Return [X, Y] of the center of cell containing provided text 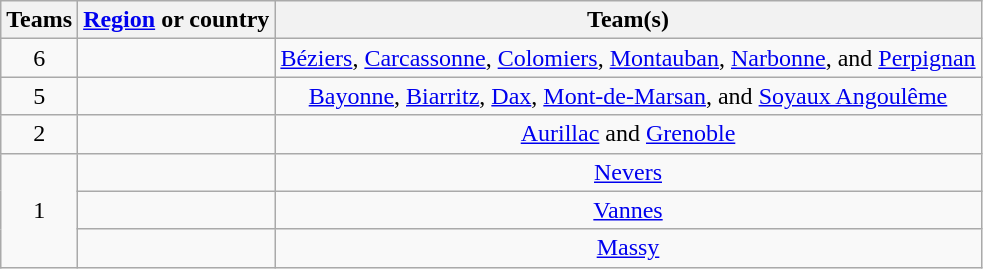
2 [40, 134]
Teams [40, 20]
Region or country [176, 20]
Aurillac and Grenoble [628, 134]
Nevers [628, 172]
Team(s) [628, 20]
1 [40, 210]
Vannes [628, 210]
Béziers, Carcassonne, Colomiers, Montauban, Narbonne, and Perpignan [628, 58]
5 [40, 96]
Bayonne, Biarritz, Dax, Mont-de-Marsan, and Soyaux Angoulême [628, 96]
Massy [628, 248]
6 [40, 58]
